Pinpoint the cell where the given text exists, returning its [x, y] midpoint coordinate. 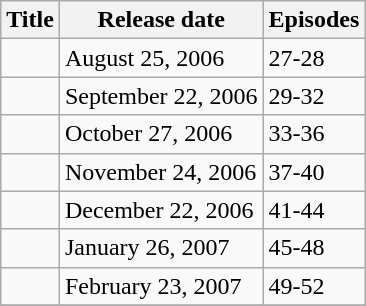
41-44 [314, 210]
49-52 [314, 286]
September 22, 2006 [161, 96]
November 24, 2006 [161, 172]
Release date [161, 20]
Episodes [314, 20]
January 26, 2007 [161, 248]
December 22, 2006 [161, 210]
October 27, 2006 [161, 134]
45-48 [314, 248]
August 25, 2006 [161, 58]
37-40 [314, 172]
27-28 [314, 58]
29-32 [314, 96]
Title [30, 20]
February 23, 2007 [161, 286]
33-36 [314, 134]
